Identify which cell holds the provided text, then report its [X, Y] central coordinate. 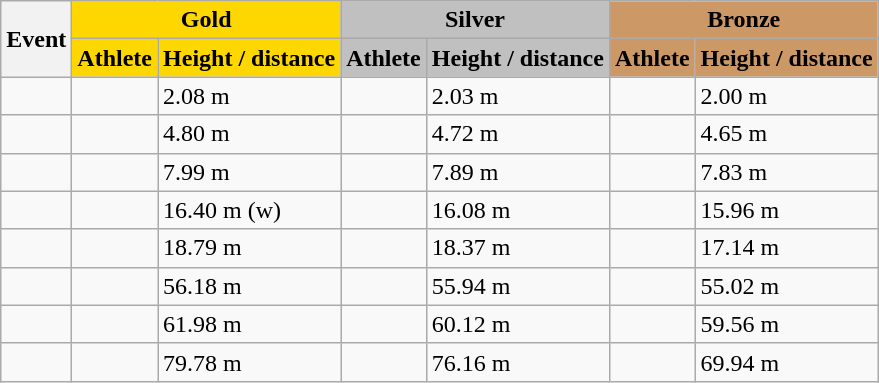
Event [36, 39]
7.83 m [786, 172]
2.03 m [518, 96]
76.16 m [518, 362]
Gold [206, 20]
2.08 m [250, 96]
Silver [476, 20]
61.98 m [250, 324]
7.99 m [250, 172]
16.40 m (w) [250, 210]
2.00 m [786, 96]
7.89 m [518, 172]
55.02 m [786, 286]
56.18 m [250, 286]
17.14 m [786, 248]
69.94 m [786, 362]
15.96 m [786, 210]
59.56 m [786, 324]
18.37 m [518, 248]
79.78 m [250, 362]
18.79 m [250, 248]
4.72 m [518, 134]
60.12 m [518, 324]
16.08 m [518, 210]
4.65 m [786, 134]
4.80 m [250, 134]
55.94 m [518, 286]
Bronze [744, 20]
